Determine the [x, y] coordinate at the center of the cell enclosing the given text.  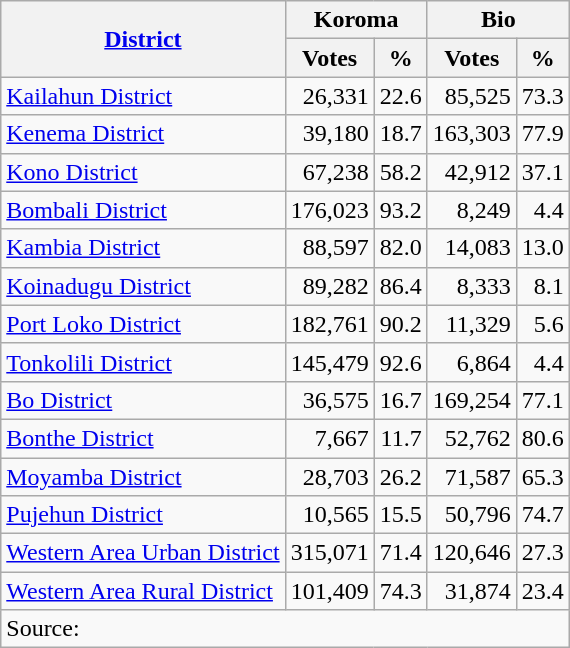
16.7 [400, 400]
8.1 [542, 286]
Bombali District [143, 210]
86.4 [400, 286]
26.2 [400, 477]
Koroma [356, 20]
65.3 [542, 477]
77.1 [542, 400]
Western Area Urban District [143, 553]
26,331 [330, 96]
73.3 [542, 96]
Pujehun District [143, 515]
71.4 [400, 553]
145,479 [330, 362]
22.6 [400, 96]
Tonkolili District [143, 362]
27.3 [542, 553]
14,083 [472, 248]
67,238 [330, 172]
77.9 [542, 134]
8,249 [472, 210]
82.0 [400, 248]
Port Loko District [143, 324]
Koinadugu District [143, 286]
80.6 [542, 438]
74.3 [400, 591]
92.6 [400, 362]
315,071 [330, 553]
13.0 [542, 248]
93.2 [400, 210]
Source: [286, 629]
120,646 [472, 553]
7,667 [330, 438]
163,303 [472, 134]
10,565 [330, 515]
169,254 [472, 400]
15.5 [400, 515]
11,329 [472, 324]
176,023 [330, 210]
Kenema District [143, 134]
88,597 [330, 248]
Kono District [143, 172]
37.1 [542, 172]
89,282 [330, 286]
90.2 [400, 324]
Kambia District [143, 248]
39,180 [330, 134]
Western Area Rural District [143, 591]
36,575 [330, 400]
50,796 [472, 515]
85,525 [472, 96]
Bio [498, 20]
52,762 [472, 438]
6,864 [472, 362]
31,874 [472, 591]
Bo District [143, 400]
71,587 [472, 477]
11.7 [400, 438]
5.6 [542, 324]
23.4 [542, 591]
8,333 [472, 286]
42,912 [472, 172]
182,761 [330, 324]
Kailahun District [143, 96]
District [143, 39]
Moyamba District [143, 477]
Bonthe District [143, 438]
74.7 [542, 515]
101,409 [330, 591]
58.2 [400, 172]
28,703 [330, 477]
18.7 [400, 134]
